Provide the [x, y] coordinate of the cell's center where the given text is located.  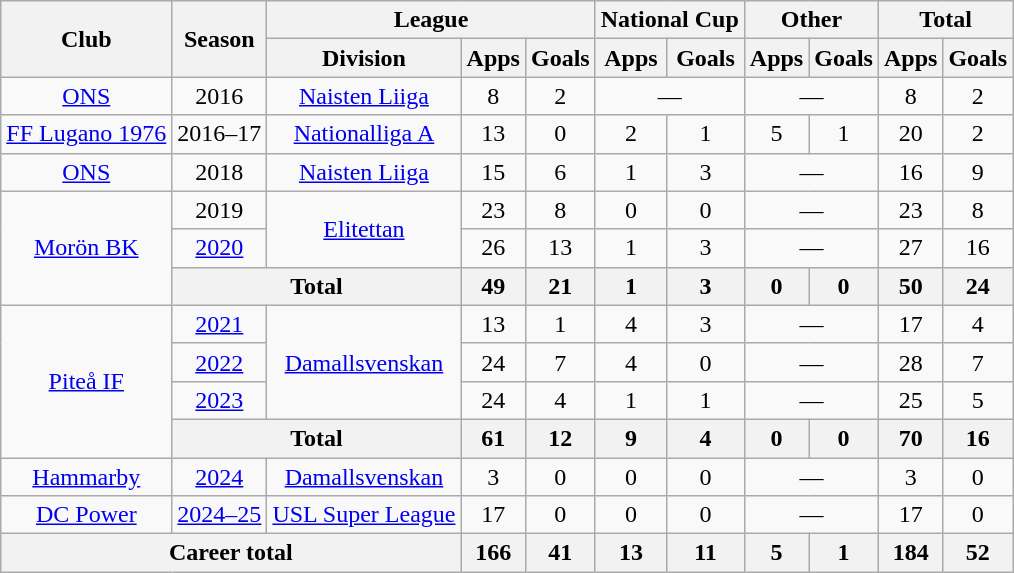
50 [910, 286]
Division [364, 58]
41 [560, 553]
166 [493, 553]
League [431, 20]
Morön BK [86, 248]
2016–17 [220, 134]
26 [493, 248]
Other [811, 20]
70 [910, 438]
11 [706, 553]
2024 [220, 477]
49 [493, 286]
52 [978, 553]
National Cup [670, 20]
6 [560, 172]
Season [220, 39]
12 [560, 438]
2024–25 [220, 515]
2019 [220, 210]
2020 [220, 248]
USL Super League [364, 515]
2021 [220, 324]
Piteå IF [86, 381]
184 [910, 553]
25 [910, 400]
Nationalliga A [364, 134]
DC Power [86, 515]
Career total [231, 553]
2023 [220, 400]
15 [493, 172]
61 [493, 438]
FF Lugano 1976 [86, 134]
2022 [220, 362]
2018 [220, 172]
Club [86, 39]
Hammarby [86, 477]
21 [560, 286]
27 [910, 248]
2016 [220, 96]
20 [910, 134]
28 [910, 362]
Elitettan [364, 229]
